Return the (x, y) coordinate for the center point of the cell that contains the specified text.  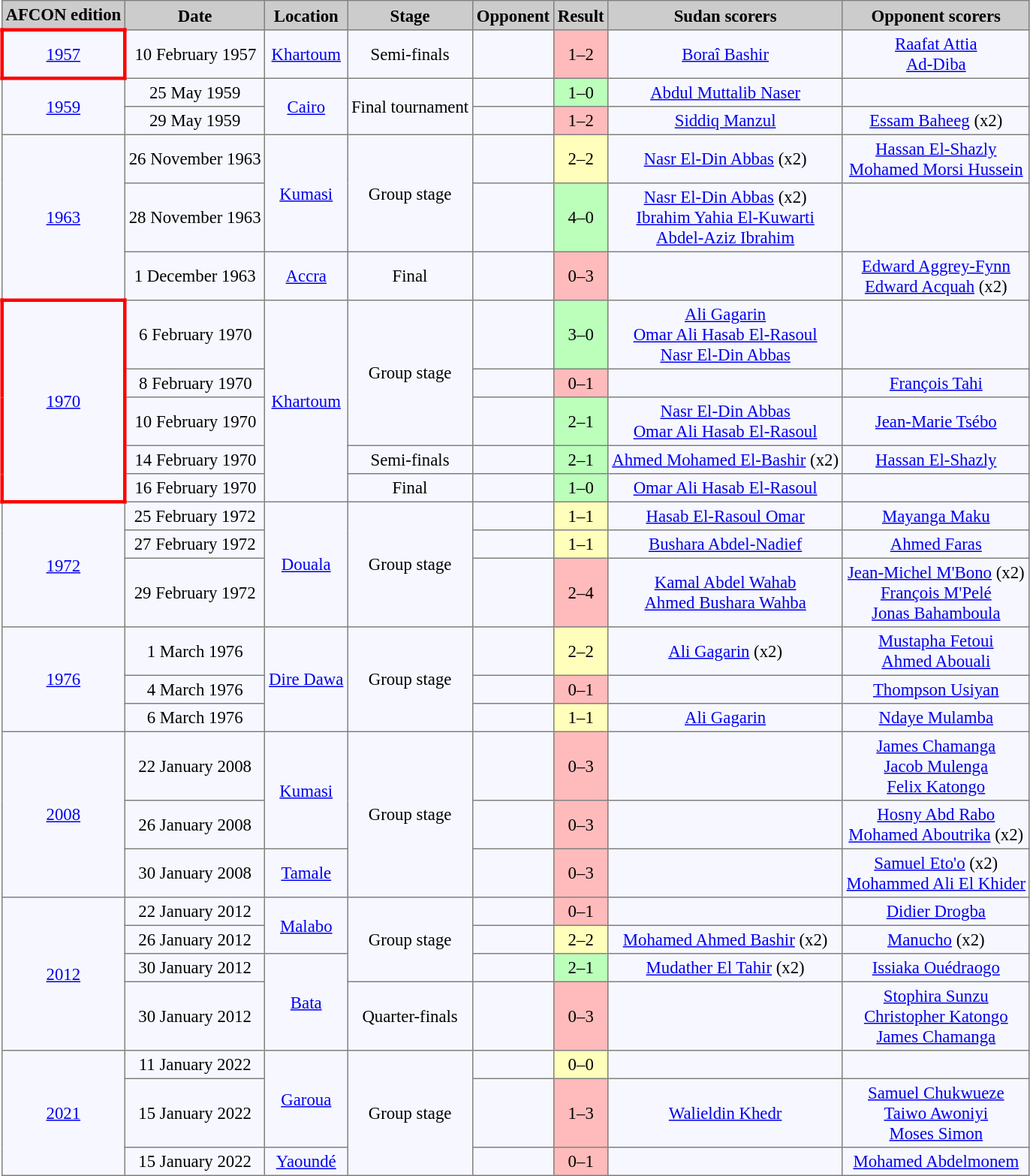
1963 (63, 217)
2008 (63, 814)
29 February 1972 (194, 593)
25 February 1972 (194, 516)
James ChamangaJacob MulengaFelix Katongo (935, 766)
Final tournament (410, 107)
Mohamed Abdelmonem (935, 1162)
Nasr El-Din Abbas (x2)Ibrahim Yahia El-KuwartiAbdel-Aziz Ibrahim (725, 218)
14 February 1970 (194, 460)
11 January 2022 (194, 1065)
2–4 (581, 593)
Opponent scorers (935, 15)
27 February 1972 (194, 544)
Ndaye Mulamba (935, 718)
Ali Gagarin (x2) (725, 651)
AFCON edition (63, 15)
1–3 (581, 1113)
Yaoundé (306, 1162)
4–0 (581, 218)
Hosny Abd RaboMohamed Aboutrika (x2) (935, 825)
Mayanga Maku (935, 516)
Siddiq Manzul (725, 121)
1976 (63, 680)
22 January 2008 (194, 766)
Accra (306, 276)
Mustapha FetouiAhmed Abouali (935, 651)
4 March 1976 (194, 689)
Opponent (513, 15)
2012 (63, 974)
Samuel ChukwuezeTaiwo AwoniyiMoses Simon (935, 1113)
Boraî Bashir (725, 54)
Jean-Marie Tsébo (935, 421)
1970 (63, 401)
8 February 1970 (194, 383)
Dire Dawa (306, 680)
Walieldin Khedr (725, 1113)
6 February 1970 (194, 335)
Date (194, 15)
29 May 1959 (194, 121)
Nasr El-Din AbbasOmar Ali Hasab El-Rasoul (725, 421)
Ali Gagarin (725, 718)
Nasr El-Din Abbas (x2) (725, 158)
Sudan scorers (725, 15)
26 November 1963 (194, 158)
Abdul Muttalib Naser (725, 92)
Stophira SunzuChristopher KatongoJames Chamanga (935, 1016)
François Tahi (935, 383)
Jean-Michel M'Bono (x2)François M'PeléJonas Bahamboula (935, 593)
Location (306, 15)
Hasab El-Rasoul Omar (725, 516)
0–0 (581, 1065)
26 January 2008 (194, 825)
Omar Ali Hasab El-Rasoul (725, 488)
30 January 2008 (194, 873)
Ali GagarinOmar Ali Hasab El-RasoulNasr El-Din Abbas (725, 335)
Stage (410, 15)
25 May 1959 (194, 92)
Hassan El-Shazly (935, 460)
1957 (63, 54)
Samuel Eto'o (x2) Mohammed Ali El Khider (935, 873)
Tamale (306, 873)
Ahmed Mohamed El-Bashir (x2) (725, 460)
1959 (63, 107)
Essam Baheeg (x2) (935, 121)
Issiaka Ouédraogo (935, 968)
1972 (63, 564)
6 March 1976 (194, 718)
Kamal Abdel WahabAhmed Bushara Wahba (725, 593)
Mohamed Ahmed Bashir (x2) (725, 939)
Cairo (306, 107)
Raafat AttiaAd-Diba (935, 54)
10 February 1970 (194, 421)
10 February 1957 (194, 54)
Manucho (x2) (935, 939)
Bushara Abdel-Nadief (725, 544)
Edward Aggrey-FynnEdward Acquah (x2) (935, 276)
1 December 1963 (194, 276)
Thompson Usiyan (935, 689)
3–0 (581, 335)
Garoua (306, 1099)
Hassan El-ShazlyMohamed Morsi Hussein (935, 158)
Douala (306, 564)
Malabo (306, 925)
26 January 2012 (194, 939)
1 March 1976 (194, 651)
16 February 1970 (194, 488)
Quarter-finals (410, 1016)
28 November 1963 (194, 218)
Bata (306, 1002)
Result (581, 15)
Mudather El Tahir (x2) (725, 968)
22 January 2012 (194, 912)
Didier Drogba (935, 912)
2021 (63, 1113)
Ahmed Faras (935, 544)
